Capture the cell that displays the provided text and extract its (X, Y) central coordinate. 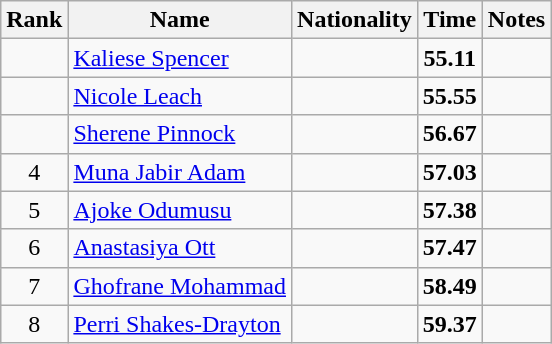
57.47 (450, 248)
Ajoke Odumusu (180, 210)
8 (34, 324)
Sherene Pinnock (180, 134)
57.38 (450, 210)
6 (34, 248)
Nationality (355, 20)
Name (180, 20)
Anastasiya Ott (180, 248)
58.49 (450, 286)
56.67 (450, 134)
Notes (516, 20)
Kaliese Spencer (180, 58)
55.11 (450, 58)
59.37 (450, 324)
Ghofrane Mohammad (180, 286)
4 (34, 172)
5 (34, 210)
Muna Jabir Adam (180, 172)
Time (450, 20)
Perri Shakes-Drayton (180, 324)
7 (34, 286)
55.55 (450, 96)
Rank (34, 20)
57.03 (450, 172)
Nicole Leach (180, 96)
